Detect which cell encompasses the target text, then output its [X, Y] center coordinate. 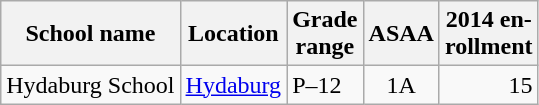
1A [401, 85]
15 [488, 85]
ASAA [401, 34]
P–12 [325, 85]
Location [234, 34]
School name [90, 34]
Hydaburg [234, 85]
2014 en-rollment [488, 34]
Hydaburg School [90, 85]
Graderange [325, 34]
